Detect which cell encompasses the target text, then output its [X, Y] center coordinate. 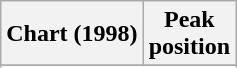
Chart (1998) [72, 34]
Peakposition [189, 34]
